Determine the (x, y) coordinate at the center of the cell enclosing the given text.  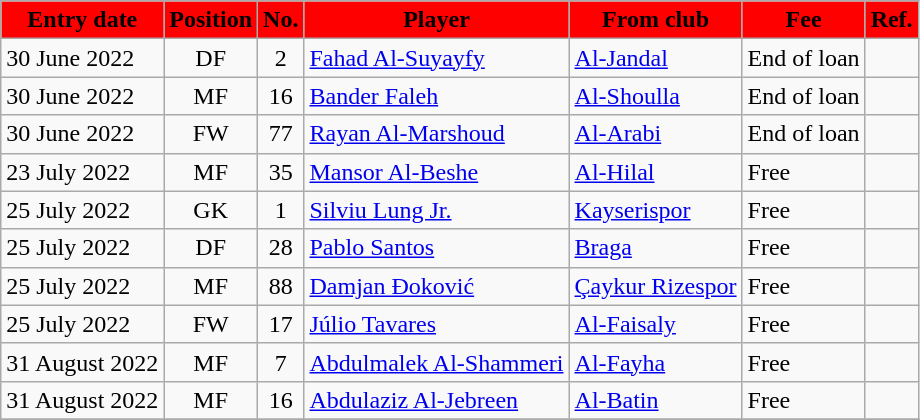
Al-Batin (656, 400)
7 (281, 362)
Braga (656, 248)
Damjan Đoković (436, 286)
Kayserispor (656, 210)
Abdulmalek Al-Shammeri (436, 362)
Al-Arabi (656, 134)
Bander Faleh (436, 96)
Al-Faisaly (656, 324)
Abdulaziz Al-Jebreen (436, 400)
35 (281, 172)
77 (281, 134)
1 (281, 210)
Rayan Al-Marshoud (436, 134)
Al-Jandal (656, 58)
2 (281, 58)
Entry date (82, 20)
Çaykur Rizespor (656, 286)
17 (281, 324)
Júlio Tavares (436, 324)
Mansor Al-Beshe (436, 172)
From club (656, 20)
88 (281, 286)
Position (211, 20)
Al-Fayha (656, 362)
GK (211, 210)
28 (281, 248)
Al-Shoulla (656, 96)
23 July 2022 (82, 172)
No. (281, 20)
Al-Hilal (656, 172)
Silviu Lung Jr. (436, 210)
Ref. (892, 20)
Fahad Al-Suyayfy (436, 58)
Fee (804, 20)
Pablo Santos (436, 248)
Player (436, 20)
